From the cell containing the given text, extract its center point as (X, Y) coordinate. 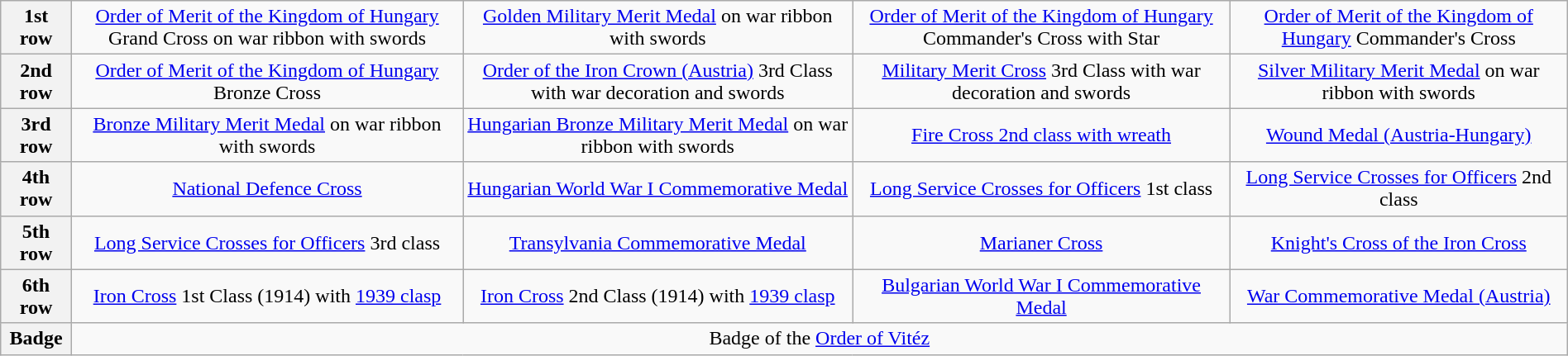
Long Service Crosses for Officers 3rd class (266, 243)
Order of Merit of the Kingdom of Hungary Commander's Cross with Star (1041, 28)
2nd row (36, 81)
National Defence Cross (266, 188)
Bulgarian World War I Commemorative Medal (1041, 296)
Fire Cross 2nd class with wreath (1041, 135)
Transylvania Commemorative Medal (658, 243)
Order of Merit of the Kingdom of Hungary Bronze Cross (266, 81)
Order of Merit of the Kingdom of Hungary Commander's Cross (1398, 28)
Long Service Crosses for Officers 1st class (1041, 188)
5th row (36, 243)
Marianer Cross (1041, 243)
Badge (36, 339)
Bronze Military Merit Medal on war ribbon with swords (266, 135)
Wound Medal (Austria-Hungary) (1398, 135)
Iron Cross 1st Class (1914) with 1939 clasp (266, 296)
6th row (36, 296)
3rd row (36, 135)
1st row (36, 28)
4th row (36, 188)
Knight's Cross of the Iron Cross (1398, 243)
Badge of the Order of Vitéz (819, 339)
Order of the Iron Crown (Austria) 3rd Class with war decoration and swords (658, 81)
Military Merit Cross 3rd Class with war decoration and swords (1041, 81)
Long Service Crosses for Officers 2nd class (1398, 188)
Order of Merit of the Kingdom of Hungary Grand Cross on war ribbon with swords (266, 28)
War Commemorative Medal (Austria) (1398, 296)
Iron Cross 2nd Class (1914) with 1939 clasp (658, 296)
Golden Military Merit Medal on war ribbon with swords (658, 28)
Hungarian Bronze Military Merit Medal on war ribbon with swords (658, 135)
Silver Military Merit Medal on war ribbon with swords (1398, 81)
Hungarian World War I Commemorative Medal (658, 188)
